Return [x, y] of the center of cell containing provided text 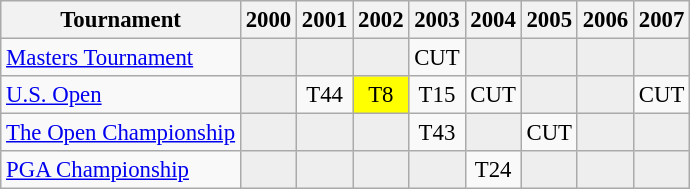
T15 [437, 95]
Tournament [121, 20]
2001 [325, 20]
2003 [437, 20]
PGA Championship [121, 170]
T8 [381, 95]
T44 [325, 95]
Masters Tournament [121, 58]
2007 [661, 20]
The Open Championship [121, 133]
U.S. Open [121, 95]
2002 [381, 20]
2004 [493, 20]
2006 [605, 20]
T24 [493, 170]
2000 [268, 20]
2005 [549, 20]
T43 [437, 133]
